Locate the cell with the specified text and output its [X, Y] center coordinate. 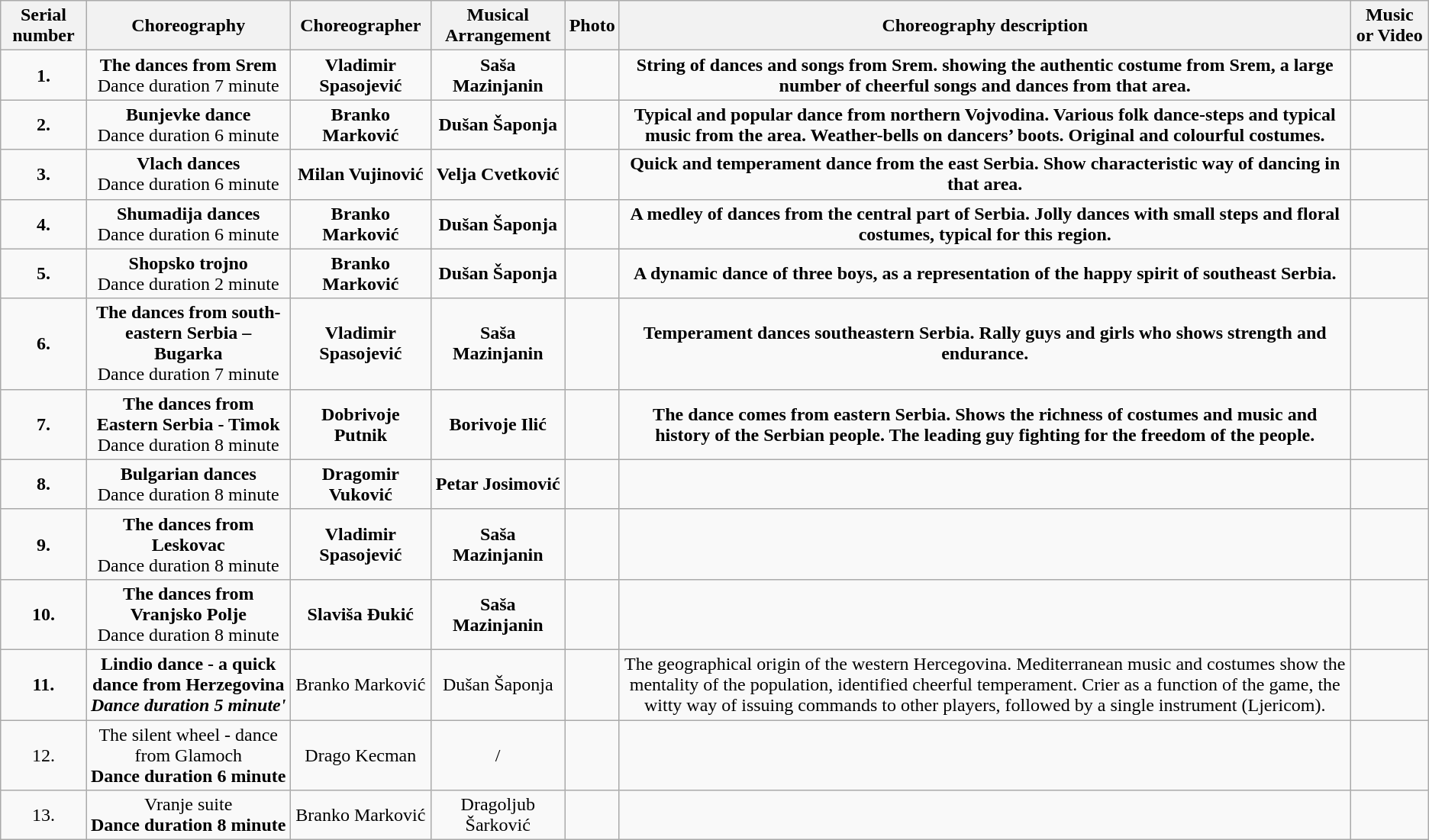
7. [44, 424]
Dragomir Vuković [360, 484]
Velja Cvetković [498, 174]
The dances from SremDance duration 7 minute [188, 75]
Photo [592, 26]
The dances from south-eastern Serbia – BugarkaDance duration 7 minute [188, 343]
Choreographer [360, 26]
Milan Vujinović [360, 174]
A dynamic dance of three boys, as a representation of the happy spirit of southeast Serbia. [985, 273]
Temperament dances southeastern Serbia. Rally guys and girls who shows strength and endurance. [985, 343]
Dobrivoje Putnik [360, 424]
3. [44, 174]
5. [44, 273]
Drago Kecman [360, 755]
A medley of dances from the central part of Serbia. Jolly dances with small steps and floral costumes, typical for this region. [985, 224]
2. [44, 125]
4. [44, 224]
Quick and temperament dance from the east Serbia. Show characteristic way of dancing in that area. [985, 174]
Dragoljub Šarković [498, 815]
Shumadija dancesDance duration 6 minute [188, 224]
/ [498, 755]
The dances from LeskovacDance duration 8 minute [188, 544]
10. [44, 614]
Choreography description [985, 26]
Shopsko trojnoDance duration 2 minute [188, 273]
Bulgarian dancesDance duration 8 minute [188, 484]
Bunjevke danceDance duration 6 minute [188, 125]
The dances from Vranjsko PoljeDance duration 8 minute [188, 614]
Music or Video [1389, 26]
Lindio dance - a quick dance from HerzegovinaDance duration 5 minute' [188, 684]
Musical Arrangement [498, 26]
Slaviša Đukić [360, 614]
12. [44, 755]
Vranje suiteDance duration 8 minute [188, 815]
8. [44, 484]
String of dances and songs from Srem. showing the authentic costume from Srem, a large number of cheerful songs and dances from that area. [985, 75]
11. [44, 684]
6. [44, 343]
Borivoje Ilić [498, 424]
Petar Josimović [498, 484]
Choreography [188, 26]
Serial number [44, 26]
The dances from Eastern Serbia - TimokDance duration 8 minute [188, 424]
1. [44, 75]
Vlach dancesDance duration 6 minute [188, 174]
The silent wheel - dance from GlamochDance duration 6 minute [188, 755]
13. [44, 815]
9. [44, 544]
